Capture the cell that displays the provided text and extract its (x, y) central coordinate. 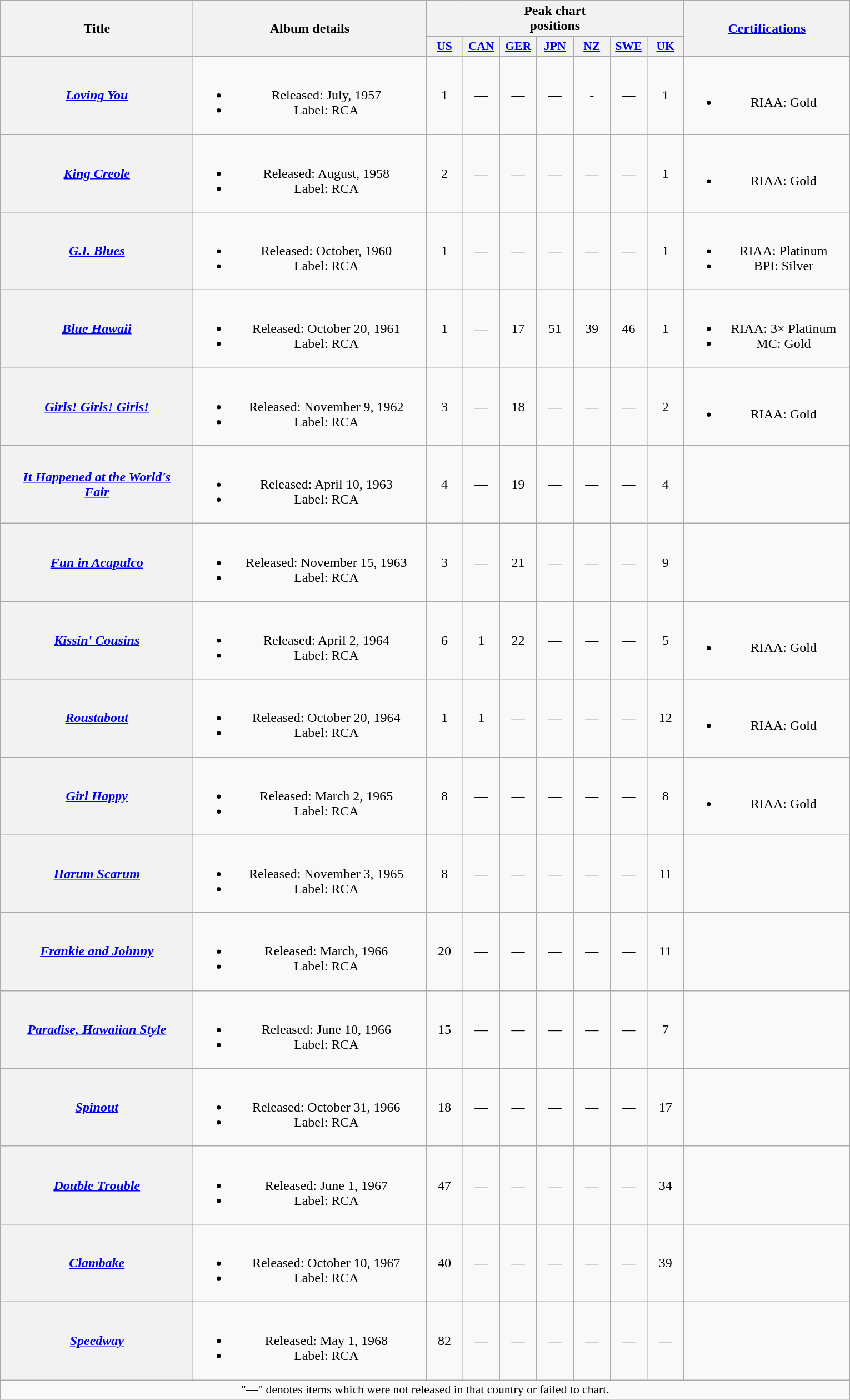
Released: March, 1966Label: RCA (310, 951)
Released: October 20, 1964Label: RCA (310, 718)
Frankie and Johnny (97, 951)
Fun in Acapulco (97, 562)
Released: October 10, 1967Label: RCA (310, 1263)
"—" denotes items which were not released in that country or failed to chart. (426, 1389)
King Creole (97, 173)
Certifications (767, 29)
Released: November 15, 1963Label: RCA (310, 562)
Peak chartpositions (555, 19)
51 (555, 329)
Roustabout (97, 718)
19 (518, 485)
22 (518, 640)
9 (666, 562)
Clambake (97, 1263)
Released: October, 1960Label: RCA (310, 251)
Released: November 9, 1962Label: RCA (310, 407)
SWE (628, 47)
Released: March 2, 1965Label: RCA (310, 796)
46 (628, 329)
US (444, 47)
Released: May 1, 1968Label: RCA (310, 1341)
6 (444, 640)
Girl Happy (97, 796)
RIAA: PlatinumBPI: Silver (767, 251)
Spinout (97, 1107)
82 (444, 1341)
Released: July, 1957Label: RCA (310, 95)
CAN (481, 47)
20 (444, 951)
UK (666, 47)
15 (444, 1029)
Released: November 3, 1965Label: RCA (310, 874)
RIAA: 3× PlatinumMC: Gold (767, 329)
Released: October 20, 1961Label: RCA (310, 329)
7 (666, 1029)
Released: April 2, 1964Label: RCA (310, 640)
12 (666, 718)
GER (518, 47)
Harum Scarum (97, 874)
It Happened at the World'sFair (97, 485)
JPN (555, 47)
47 (444, 1185)
Girls! Girls! Girls! (97, 407)
Album details (310, 29)
Speedway (97, 1341)
Loving You (97, 95)
21 (518, 562)
Released: April 10, 1963Label: RCA (310, 485)
Paradise, Hawaiian Style (97, 1029)
Blue Hawaii (97, 329)
Title (97, 29)
Released: August, 1958Label: RCA (310, 173)
5 (666, 640)
Released: June 1, 1967Label: RCA (310, 1185)
Kissin' Cousins (97, 640)
Double Trouble (97, 1185)
40 (444, 1263)
Released: June 10, 1966Label: RCA (310, 1029)
34 (666, 1185)
NZ (592, 47)
Released: October 31, 1966Label: RCA (310, 1107)
- (592, 95)
G.I. Blues (97, 251)
